Identify which cell holds the provided text, then report its (x, y) central coordinate. 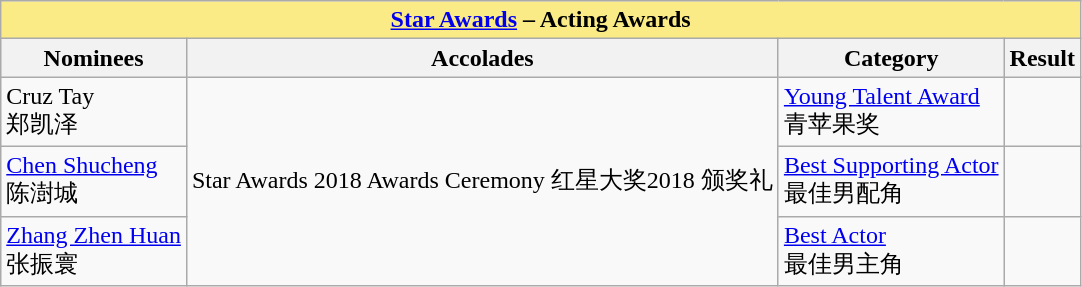
Result (1042, 58)
Best Supporting Actor 最佳男配角 (891, 181)
Nominees (94, 58)
Star Awards 2018 Awards Ceremony 红星大奖2018 颁奖礼 (482, 182)
Accolades (482, 58)
Category (891, 58)
Star Awards – Acting Awards (541, 20)
Young Talent Award 青苹果奖 (891, 112)
Zhang Zhen Huan 张振寰 (94, 251)
Cruz Tay 郑凯泽 (94, 112)
Best Actor 最佳男主角 (891, 251)
Chen Shucheng 陈澍城 (94, 181)
